Extract the (x, y) coordinate from the center of the cell holding the provided text.  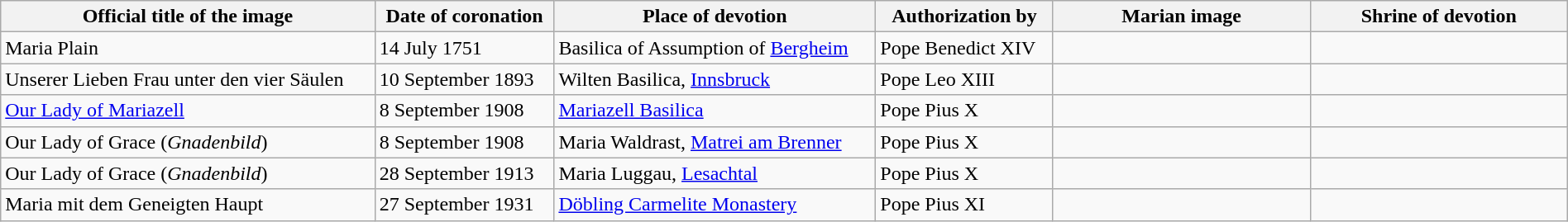
Unserer Lieben Frau unter den vier Säulen (188, 79)
Date of coronation (465, 17)
Basilica of Assumption of Bergheim (715, 48)
Our Lady of Mariazell (188, 111)
Maria Plain (188, 48)
Marian image (1181, 17)
14 July 1751 (465, 48)
Official title of the image (188, 17)
Pope Leo XIII (964, 79)
Pope Pius XI (964, 205)
Shrine of devotion (1439, 17)
10 September 1893 (465, 79)
Authorization by (964, 17)
Mariazell Basilica (715, 111)
Wilten Basilica, Innsbruck (715, 79)
Döbling Carmelite Monastery (715, 205)
Pope Benedict XIV (964, 48)
Maria mit dem Geneigten Haupt (188, 205)
Maria Waldrast, Matrei am Brenner (715, 142)
Maria Luggau, Lesachtal (715, 173)
27 September 1931 (465, 205)
Place of devotion (715, 17)
28 September 1913 (465, 173)
